From the cell containing the given text, extract its center point as (X, Y) coordinate. 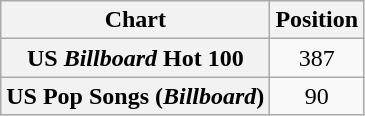
US Pop Songs (Billboard) (136, 96)
US Billboard Hot 100 (136, 58)
Position (317, 20)
Chart (136, 20)
90 (317, 96)
387 (317, 58)
